For the text-containing cell, return its midpoint in (x, y) coordinate format. 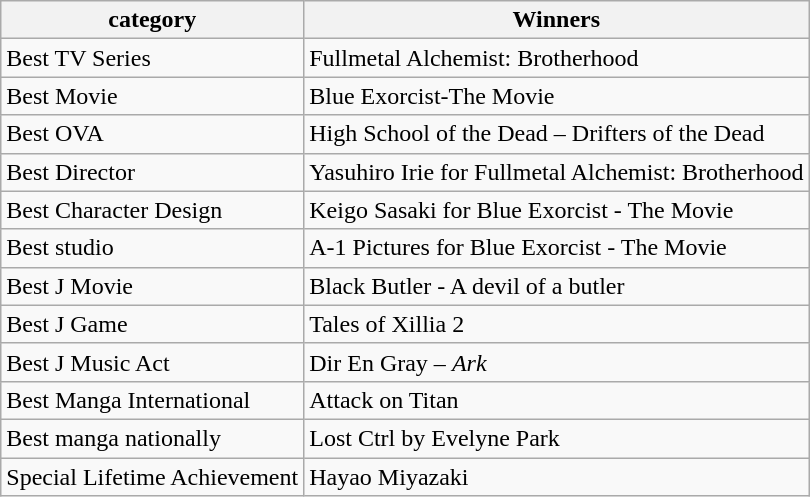
Best Director (152, 172)
Best J Game (152, 324)
Best OVA (152, 134)
Dir En Gray – Ark (556, 362)
Yasuhiro Irie for Fullmetal Alchemist: Brotherhood (556, 172)
Best manga nationally (152, 438)
High School of the Dead – Drifters of the Dead (556, 134)
Fullmetal Alchemist: Brotherhood (556, 58)
Best Manga International (152, 400)
Best Movie (152, 96)
Best J Movie (152, 286)
Best J Music Act (152, 362)
Blue Exorcist-The Movie (556, 96)
Best studio (152, 248)
Special Lifetime Achievement (152, 477)
Lost Ctrl by Evelyne Park (556, 438)
Keigo Sasaki for Blue Exorcist - The Movie (556, 210)
Attack on Titan (556, 400)
Best Character Design (152, 210)
Black Butler - A devil of a butler (556, 286)
A-1 Pictures for Blue Exorcist - The Movie (556, 248)
category (152, 20)
Best TV Series (152, 58)
Winners (556, 20)
Tales of Xillia 2 (556, 324)
Hayao Miyazaki (556, 477)
